Capture the cell that displays the provided text and extract its [X, Y] central coordinate. 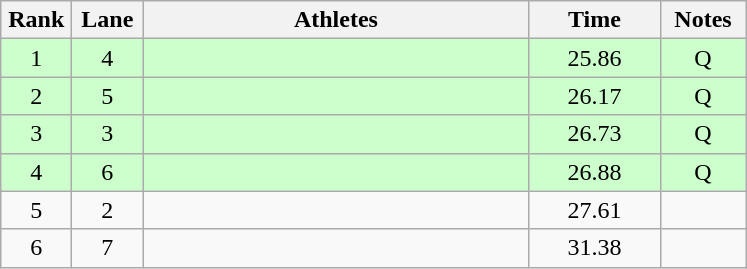
26.88 [594, 172]
7 [108, 248]
26.17 [594, 96]
Lane [108, 20]
1 [36, 58]
26.73 [594, 134]
Notes [703, 20]
31.38 [594, 248]
Rank [36, 20]
Time [594, 20]
Athletes [336, 20]
25.86 [594, 58]
27.61 [594, 210]
